Search for the cell housing the specified text and yield its (x, y) center coordinate. 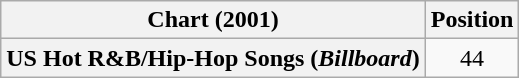
44 (472, 58)
US Hot R&B/Hip-Hop Songs (Billboard) (213, 58)
Position (472, 20)
Chart (2001) (213, 20)
